Find where the given text appears and provide that cell's center as [x, y] coordinate. 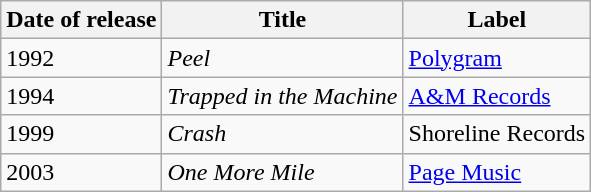
Page Music [497, 172]
Trapped in the Machine [282, 96]
Crash [282, 134]
Peel [282, 58]
2003 [82, 172]
One More Mile [282, 172]
Label [497, 20]
Title [282, 20]
1992 [82, 58]
1994 [82, 96]
Polygram [497, 58]
Shoreline Records [497, 134]
1999 [82, 134]
Date of release [82, 20]
A&M Records [497, 96]
